Locate the cell with the specified text and output its [X, Y] center coordinate. 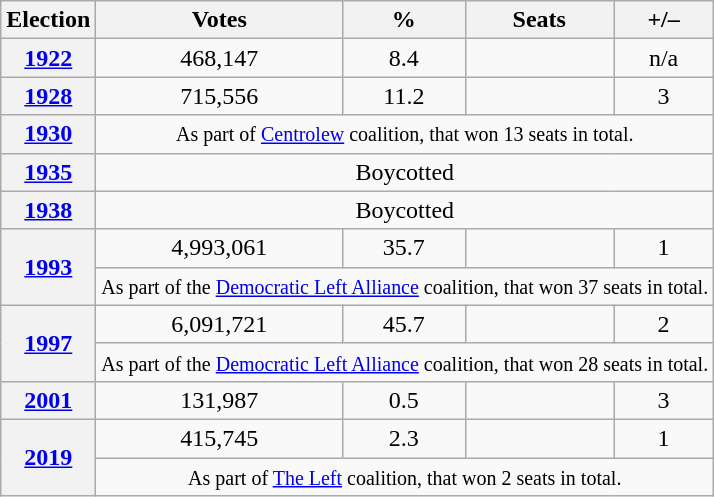
1930 [48, 134]
1935 [48, 172]
2.3 [404, 438]
As part of The Left coalition, that won 2 seats in total. [405, 477]
Votes [220, 20]
2001 [48, 400]
Seats [539, 20]
131,987 [220, 400]
8.4 [404, 58]
1928 [48, 96]
1993 [48, 267]
415,745 [220, 438]
As part of the Democratic Left Alliance coalition, that won 37 seats in total. [405, 286]
1922 [48, 58]
2 [664, 324]
4,993,061 [220, 248]
0.5 [404, 400]
As part of Centrolew coalition, that won 13 seats in total. [405, 134]
+/– [664, 20]
% [404, 20]
6,091,721 [220, 324]
468,147 [220, 58]
45.7 [404, 324]
35.7 [404, 248]
1997 [48, 343]
715,556 [220, 96]
2019 [48, 457]
11.2 [404, 96]
1938 [48, 210]
n/a [664, 58]
Election [48, 20]
As part of the Democratic Left Alliance coalition, that won 28 seats in total. [405, 362]
